From the cell containing the given text, extract its center point as [X, Y] coordinate. 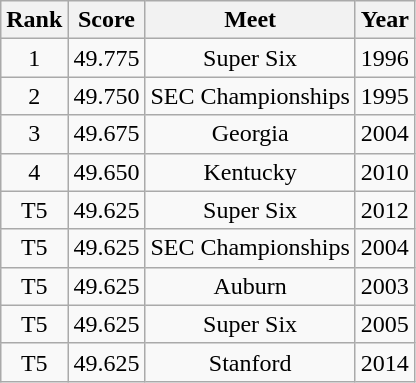
2005 [384, 324]
2010 [384, 172]
Auburn [250, 286]
Year [384, 20]
2012 [384, 210]
49.750 [106, 96]
1995 [384, 96]
3 [34, 134]
Stanford [250, 362]
Score [106, 20]
2014 [384, 362]
4 [34, 172]
2 [34, 96]
Georgia [250, 134]
1 [34, 58]
1996 [384, 58]
49.650 [106, 172]
2003 [384, 286]
Rank [34, 20]
Meet [250, 20]
49.675 [106, 134]
Kentucky [250, 172]
49.775 [106, 58]
